Capture the cell that displays the provided text and extract its [x, y] central coordinate. 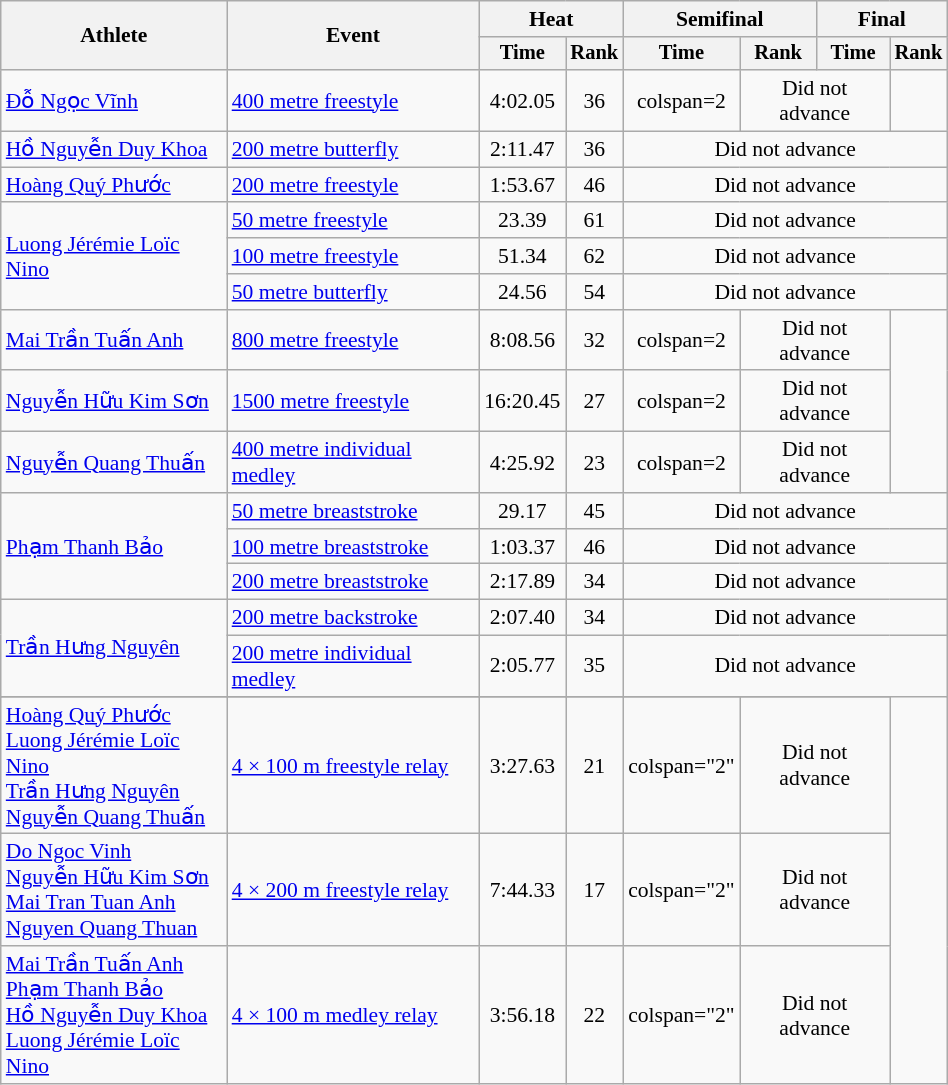
16:20.45 [522, 402]
22 [595, 1015]
400 metre freestyle [354, 100]
27 [595, 402]
4:25.92 [522, 462]
Athlete [114, 36]
8:08.56 [522, 340]
200 metre breaststroke [354, 582]
62 [595, 256]
2:07.40 [522, 618]
Semifinal [720, 19]
29.17 [522, 511]
7:44.33 [522, 890]
400 metre individual medley [354, 462]
2:11.47 [522, 150]
21 [595, 766]
Phạm Thanh Bảo [114, 546]
24.56 [522, 292]
200 metre butterfly [354, 150]
50 metre butterfly [354, 292]
Hoàng Quý Phước [114, 185]
1:53.67 [522, 185]
3:27.63 [522, 766]
Mai Trần Tuấn Anh [114, 340]
23 [595, 462]
Hồ Nguyễn Duy Khoa [114, 150]
200 metre freestyle [354, 185]
Mai Trần Tuấn Anh Phạm Thanh Bảo Hồ Nguyễn Duy Khoa Luong Jérémie Loïc Nino [114, 1015]
Do Ngoc Vinh Nguyễn Hữu Kim SơnMai Tran Tuan Anh Nguyen Quang Thuan [114, 890]
23.39 [522, 221]
50 metre breaststroke [354, 511]
Trần Hưng Nguyên [114, 648]
4:02.05 [522, 100]
200 metre backstroke [354, 618]
Luong Jérémie Loïc Nino [114, 256]
100 metre freestyle [354, 256]
Đỗ Ngọc Vĩnh [114, 100]
100 metre breaststroke [354, 547]
2:05.77 [522, 666]
Event [354, 36]
4 × 200 m freestyle relay [354, 890]
800 metre freestyle [354, 340]
Nguyễn Quang Thuấn [114, 462]
4 × 100 m freestyle relay [354, 766]
Nguyễn Hữu Kim Sơn [114, 402]
54 [595, 292]
Hoàng Quý Phước Luong Jérémie Loïc NinoTrần Hưng Nguyên Nguyễn Quang Thuấn [114, 766]
45 [595, 511]
2:17.89 [522, 582]
1500 metre freestyle [354, 402]
35 [595, 666]
32 [595, 340]
1:03.37 [522, 547]
Heat [551, 19]
50 metre freestyle [354, 221]
17 [595, 890]
200 metre individual medley [354, 666]
4 × 100 m medley relay [354, 1015]
Final [882, 19]
61 [595, 221]
3:56.18 [522, 1015]
51.34 [522, 256]
